Output the [X, Y] coordinate of the center of the cell containing the given text.  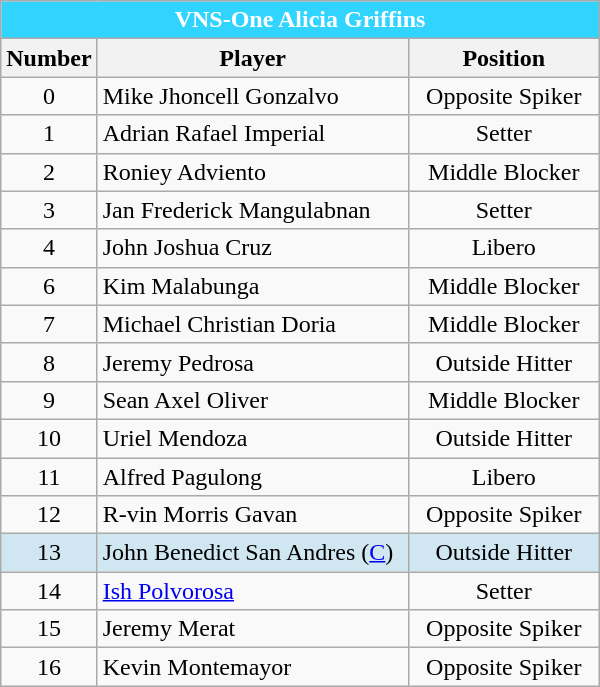
Alfred Pagulong [252, 477]
7 [49, 324]
John Joshua Cruz [252, 248]
Ish Polvorosa [252, 591]
Kim Malabunga [252, 286]
Jeremy Pedrosa [252, 362]
4 [49, 248]
Kevin Montemayor [252, 667]
13 [49, 553]
R-vin Morris Gavan [252, 515]
Player [252, 58]
9 [49, 400]
6 [49, 286]
0 [49, 96]
VNS-One Alicia Griffins [300, 20]
2 [49, 172]
16 [49, 667]
Position [504, 58]
Uriel Mendoza [252, 438]
Jeremy Merat [252, 629]
Roniey Adviento [252, 172]
8 [49, 362]
11 [49, 477]
Number [49, 58]
Adrian Rafael Imperial [252, 134]
Sean Axel Oliver [252, 400]
1 [49, 134]
John Benedict San Andres (C) [252, 553]
10 [49, 438]
12 [49, 515]
14 [49, 591]
Michael Christian Doria [252, 324]
3 [49, 210]
15 [49, 629]
Jan Frederick Mangulabnan [252, 210]
Mike Jhoncell Gonzalvo [252, 96]
